Determine the [X, Y] coordinate at the center of the cell enclosing the given text.  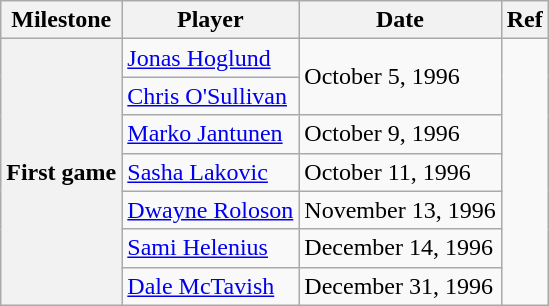
October 9, 1996 [400, 134]
First game [62, 172]
Ref [524, 20]
Milestone [62, 20]
Chris O'Sullivan [210, 96]
December 31, 1996 [400, 286]
Player [210, 20]
Dwayne Roloson [210, 210]
October 5, 1996 [400, 77]
Sasha Lakovic [210, 172]
Sami Helenius [210, 248]
Marko Jantunen [210, 134]
December 14, 1996 [400, 248]
Dale McTavish [210, 286]
Date [400, 20]
November 13, 1996 [400, 210]
October 11, 1996 [400, 172]
Jonas Hoglund [210, 58]
